Provide the (x, y) coordinate of the cell's center where the given text is located.  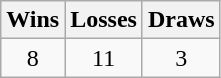
11 (104, 58)
8 (33, 58)
Losses (104, 20)
Wins (33, 20)
3 (181, 58)
Draws (181, 20)
